Scan for the cell matching the given text and deliver its (x, y) coordinate at center. 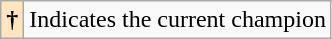
Indicates the current champion (178, 20)
† (12, 20)
